Extract the [x, y] coordinate from the center of the cell holding the provided text.  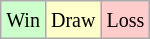
Win [24, 20]
Draw [72, 20]
Loss [126, 20]
